Search for the cell housing the specified text and yield its [X, Y] center coordinate. 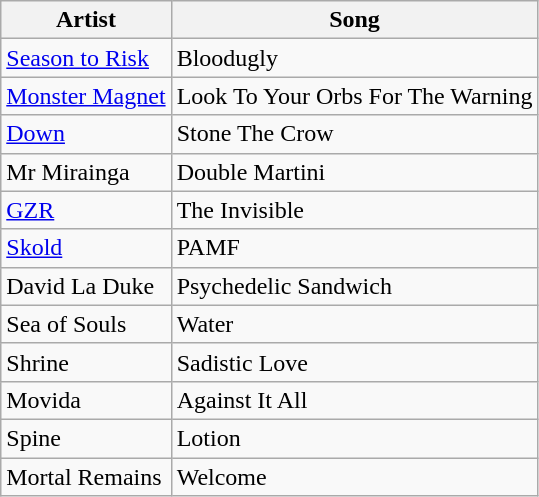
Monster Magnet [86, 96]
Against It All [354, 400]
Artist [86, 20]
Mortal Remains [86, 477]
Lotion [354, 438]
David La Duke [86, 286]
Song [354, 20]
Skold [86, 248]
Psychedelic Sandwich [354, 286]
Down [86, 134]
GZR [86, 210]
The Invisible [354, 210]
Season to Risk [86, 58]
PAMF [354, 248]
Look To Your Orbs For The Warning [354, 96]
Spine [86, 438]
Bloodugly [354, 58]
Sea of Souls [86, 324]
Movida [86, 400]
Shrine [86, 362]
Double Martini [354, 172]
Stone The Crow [354, 134]
Mr Mirainga [86, 172]
Water [354, 324]
Sadistic Love [354, 362]
Welcome [354, 477]
